Return the [x, y] coordinate for the center point of the cell that contains the specified text.  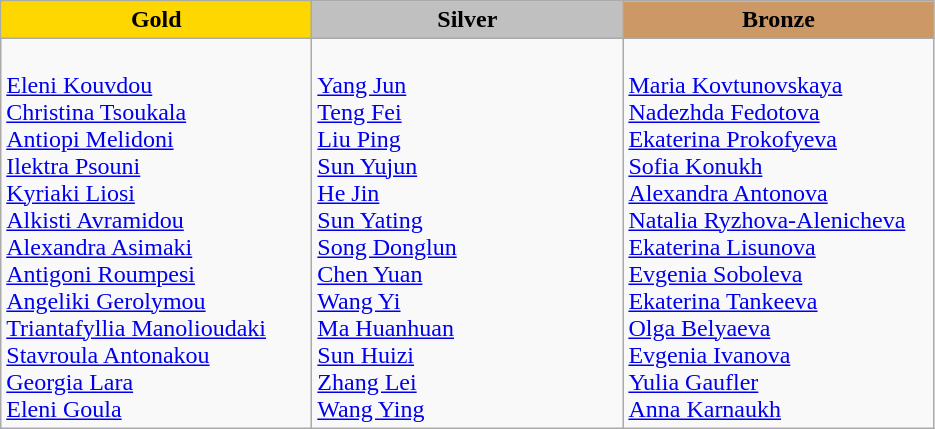
Bronze [778, 20]
Silver [468, 20]
Yang JunTeng FeiLiu PingSun YujunHe JinSun YatingSong DonglunChen YuanWang YiMa HuanhuanSun HuiziZhang LeiWang Ying [468, 234]
Gold [156, 20]
